Determine the [x, y] coordinate at the center of the cell enclosing the given text.  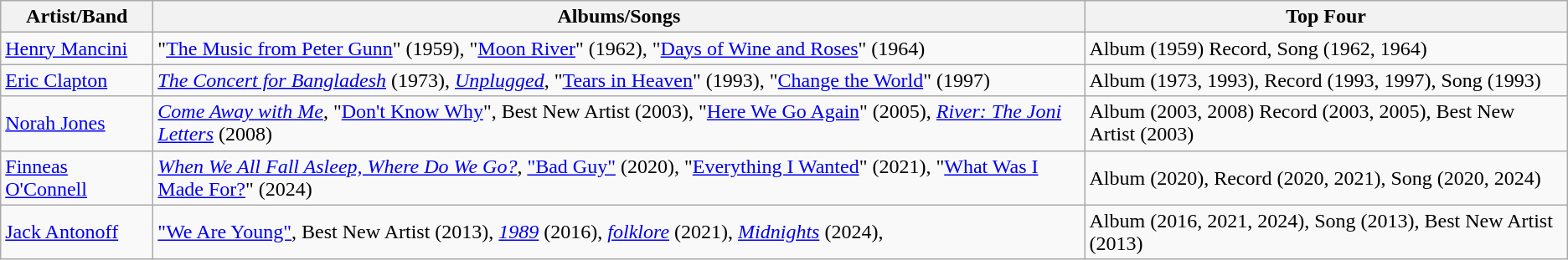
Norah Jones [77, 124]
Album (2016, 2021, 2024), Song (2013), Best New Artist (2013) [1326, 232]
"The Music from Peter Gunn" (1959), "Moon River" (1962), "Days of Wine and Roses" (1964) [619, 48]
Come Away with Me, "Don't Know Why", Best New Artist (2003), "Here We Go Again" (2005), River: The Joni Letters (2008) [619, 124]
Albums/Songs [619, 17]
When We All Fall Asleep, Where Do We Go?, "Bad Guy" (2020), "Everything I Wanted" (2021), "What Was I Made For?" (2024) [619, 177]
Album (1959) Record, Song (1962, 1964) [1326, 48]
Album (2003, 2008) Record (2003, 2005), Best New Artist (2003) [1326, 124]
The Concert for Bangladesh (1973), Unplugged, "Tears in Heaven" (1993), "Change the World" (1997) [619, 80]
Artist/Band [77, 17]
Album (2020), Record (2020, 2021), Song (2020, 2024) [1326, 177]
Finneas O'Connell [77, 177]
Eric Clapton [77, 80]
Jack Antonoff [77, 232]
Henry Mancini [77, 48]
"We Are Young", Best New Artist (2013), 1989 (2016), folklore (2021), Midnights (2024), [619, 232]
Top Four [1326, 17]
Album (1973, 1993), Record (1993, 1997), Song (1993) [1326, 80]
